Return (x, y) of the center of cell containing provided text 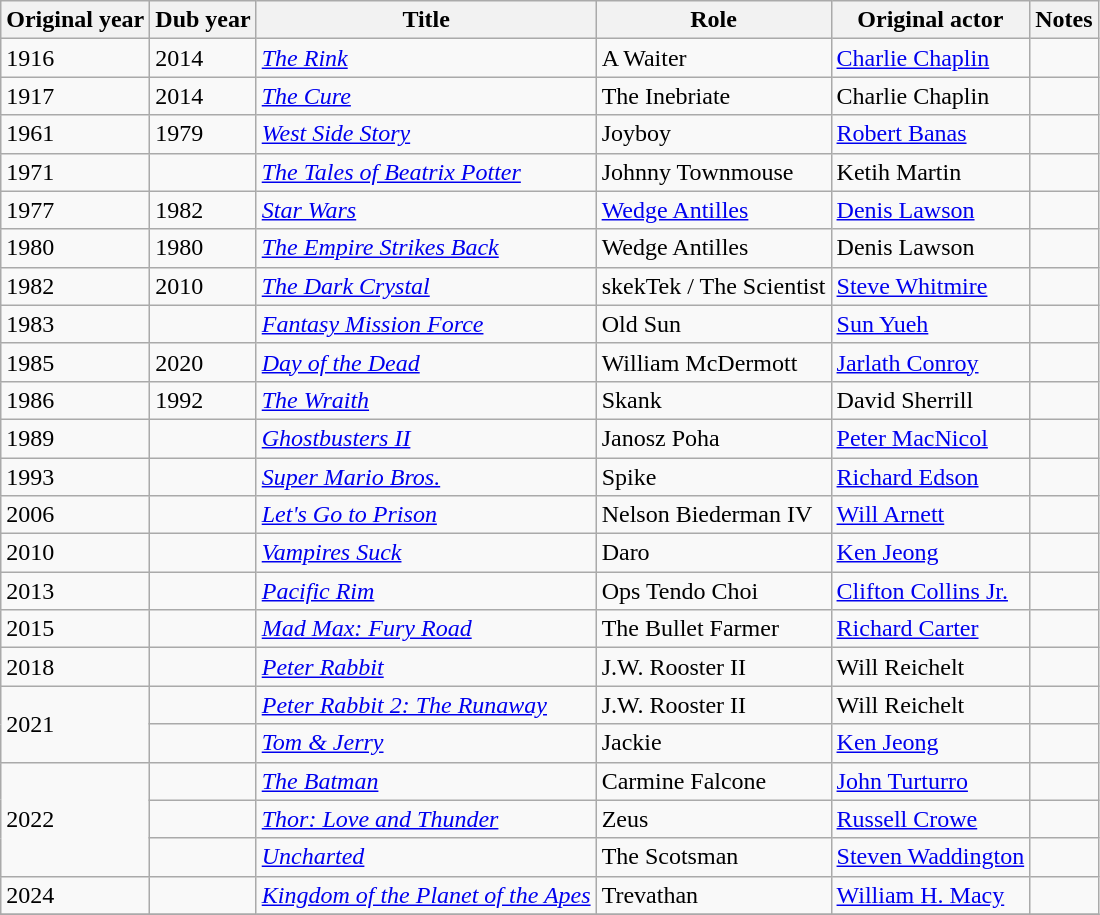
Peter MacNicol (930, 438)
William McDermott (714, 362)
Vampires Suck (426, 553)
2015 (76, 629)
Uncharted (426, 857)
The Scotsman (714, 857)
William H. Macy (930, 895)
Johnny Townmouse (714, 172)
Steve Whitmire (930, 286)
The Dark Crystal (426, 286)
2024 (76, 895)
Old Sun (714, 324)
2020 (203, 362)
2022 (76, 819)
Robert Banas (930, 134)
Daro (714, 553)
1961 (76, 134)
Steven Waddington (930, 857)
Nelson Biederman IV (714, 515)
Let's Go to Prison (426, 515)
David Sherrill (930, 400)
Ops Tendo Choi (714, 591)
Thor: Love and Thunder (426, 819)
1983 (76, 324)
1977 (76, 210)
West Side Story (426, 134)
Richard Edson (930, 477)
1979 (203, 134)
1989 (76, 438)
The Inebriate (714, 96)
The Cure (426, 96)
Pacific Rim (426, 591)
Sun Yueh (930, 324)
Peter Rabbit 2: The Runaway (426, 705)
1971 (76, 172)
Joyboy (714, 134)
Original actor (930, 20)
Jarlath Conroy (930, 362)
Notes (1064, 20)
The Bullet Farmer (714, 629)
Original year (76, 20)
1917 (76, 96)
1993 (76, 477)
Role (714, 20)
Day of the Dead (426, 362)
The Batman (426, 781)
skekTek / The Scientist (714, 286)
Dub year (203, 20)
Carmine Falcone (714, 781)
Spike (714, 477)
The Rink (426, 58)
Ketih Martin (930, 172)
Fantasy Mission Force (426, 324)
1986 (76, 400)
Title (426, 20)
Tom & Jerry (426, 743)
Super Mario Bros. (426, 477)
Richard Carter (930, 629)
Trevathan (714, 895)
Skank (714, 400)
Star Wars (426, 210)
The Tales of Beatrix Potter (426, 172)
Kingdom of the Planet of the Apes (426, 895)
Jackie (714, 743)
Mad Max: Fury Road (426, 629)
Peter Rabbit (426, 667)
2006 (76, 515)
Ghostbusters II (426, 438)
1992 (203, 400)
The Empire Strikes Back (426, 248)
1985 (76, 362)
Janosz Poha (714, 438)
Russell Crowe (930, 819)
2021 (76, 724)
1916 (76, 58)
Zeus (714, 819)
The Wraith (426, 400)
John Turturro (930, 781)
A Waiter (714, 58)
Clifton Collins Jr. (930, 591)
2013 (76, 591)
2018 (76, 667)
Will Arnett (930, 515)
